Locate the cell with the specified text and output its (x, y) center coordinate. 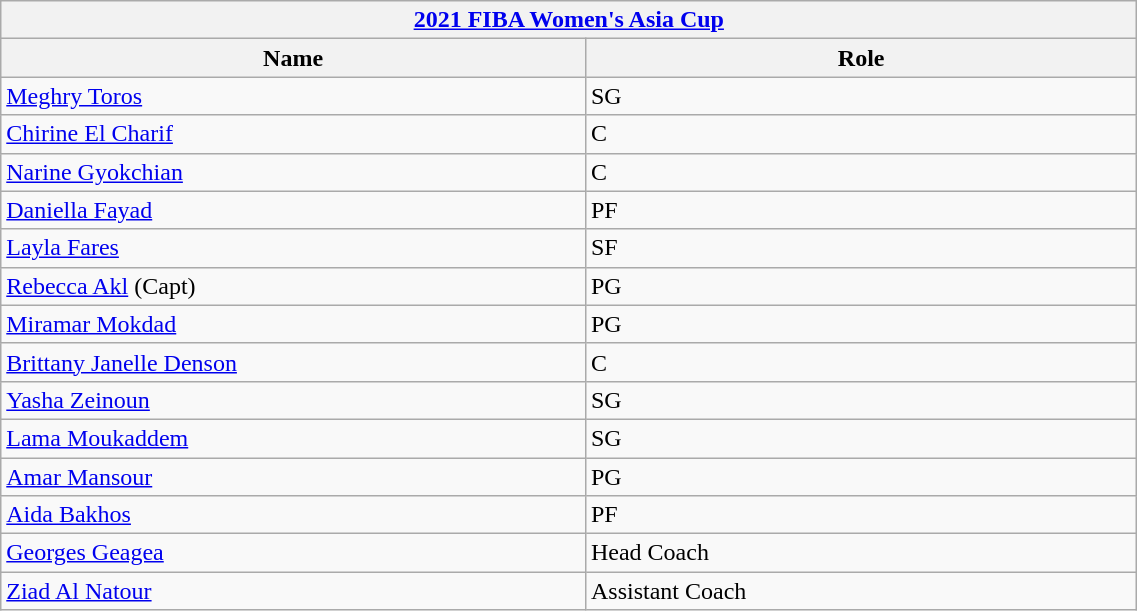
Layla Fares (294, 248)
Aida Bakhos (294, 515)
Meghry Toros (294, 96)
Brittany Janelle Denson (294, 362)
Rebecca Akl (Capt) (294, 286)
Head Coach (860, 553)
Ziad Al Natour (294, 591)
Chirine El Charif (294, 134)
Lama Moukaddem (294, 438)
Georges Geagea (294, 553)
Name (294, 58)
Miramar Mokdad (294, 324)
2021 FIBA Women's Asia Cup (569, 20)
SF (860, 248)
Role (860, 58)
Assistant Coach (860, 591)
Yasha Zeinoun (294, 400)
Daniella Fayad (294, 210)
Amar Mansour (294, 477)
Narine Gyokchian (294, 172)
